Search for the cell housing the specified text and yield its (X, Y) center coordinate. 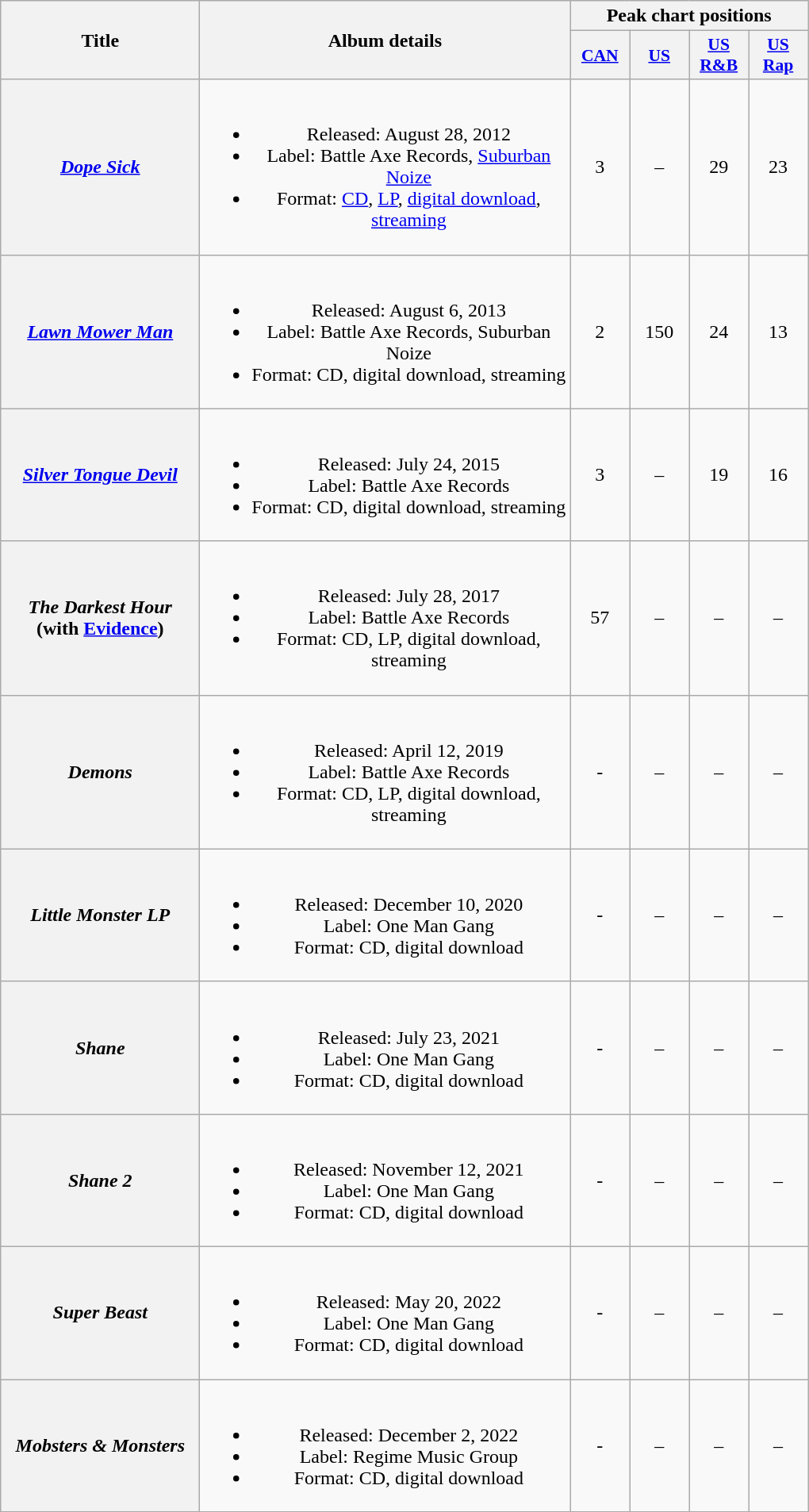
29 (719, 167)
13 (779, 332)
Silver Tongue Devil (100, 474)
Released: May 20, 2022Label: One Man GangFormat: CD, digital download (385, 1312)
Released: July 23, 2021Label: One Man GangFormat: CD, digital download (385, 1047)
Lawn Mower Man (100, 332)
Released: December 2, 2022Label: Regime Music GroupFormat: CD, digital download (385, 1445)
Released: April 12, 2019Label: Battle Axe RecordsFormat: CD, LP, digital download, streaming (385, 772)
Released: November 12, 2021Label: One Man GangFormat: CD, digital download (385, 1180)
USRap (779, 56)
150 (660, 332)
Shane (100, 1047)
US R&B (719, 56)
CAN (600, 56)
24 (719, 332)
57 (600, 618)
Dope Sick (100, 167)
2 (600, 332)
Shane 2 (100, 1180)
Mobsters & Monsters (100, 1445)
19 (719, 474)
Released: August 28, 2012Label: Battle Axe Records, Suburban NoizeFormat: CD, LP, digital download, streaming (385, 167)
Peak chart positions (689, 16)
Released: December 10, 2020Label: One Man GangFormat: CD, digital download (385, 915)
US (660, 56)
Album details (385, 40)
Title (100, 40)
The Darkest Hour(with Evidence) (100, 618)
Super Beast (100, 1312)
Released: August 6, 2013Label: Battle Axe Records, Suburban NoizeFormat: CD, digital download, streaming (385, 332)
Demons (100, 772)
16 (779, 474)
Little Monster LP (100, 915)
23 (779, 167)
Released: July 28, 2017Label: Battle Axe RecordsFormat: CD, LP, digital download, streaming (385, 618)
Released: July 24, 2015Label: Battle Axe RecordsFormat: CD, digital download, streaming (385, 474)
